Provide the (x, y) coordinate of the cell's center where the given text is located.  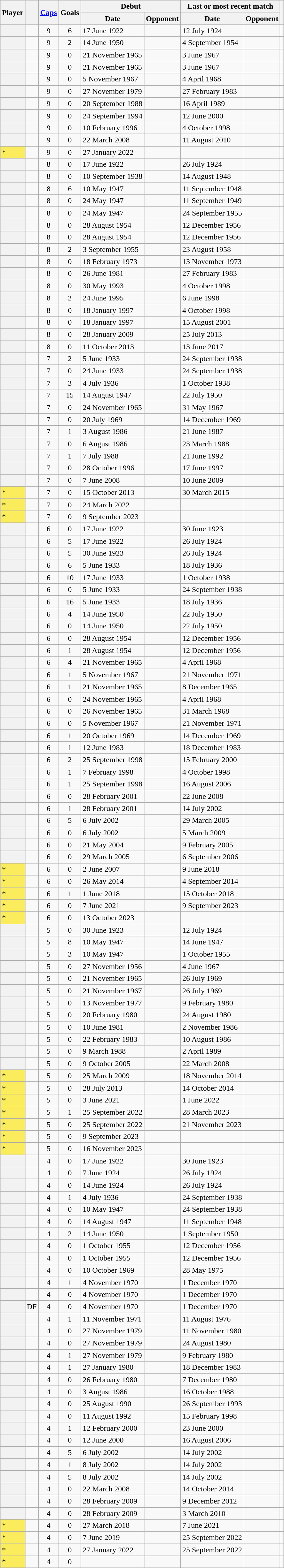
6 September 2006 (212, 857)
1 June 2018 (113, 893)
1 June 2022 (212, 1100)
Caps (49, 12)
4 September 1954 (212, 43)
31 March 1968 (212, 711)
21 June 1987 (212, 432)
15 October 2013 (113, 492)
10 August 1986 (212, 1039)
2 April 1989 (212, 1051)
15 February 1998 (212, 1416)
9 March 1988 (113, 1051)
23 June 2000 (212, 1428)
25 July 2013 (212, 334)
22 June 2008 (212, 796)
23 March 1988 (212, 444)
3 June 2021 (113, 1100)
10 October 1969 (113, 1270)
21 May 2004 (113, 845)
11 August 1992 (113, 1416)
26 September 1993 (212, 1404)
13 June 2017 (212, 346)
25 March 2009 (113, 1076)
24 March 2022 (113, 504)
7 February 1998 (113, 772)
11 August 2010 (212, 140)
3 September 1955 (113, 249)
9 June 2018 (212, 869)
2 November 1986 (212, 1027)
15 August 2001 (212, 322)
10 June 1981 (113, 1027)
14 June 1924 (113, 1185)
30 May 1993 (113, 286)
Goals (70, 12)
16 October 1988 (212, 1392)
14 June 1947 (212, 942)
27 March 2018 (113, 1526)
17 June 1997 (212, 468)
10 September 1938 (113, 177)
14 August 1948 (212, 177)
20 July 1969 (113, 420)
20 October 1969 (113, 735)
5 March 2009 (212, 833)
24 June 1995 (113, 298)
26 November 1965 (113, 711)
6 June 1998 (212, 298)
11 October 2013 (113, 346)
Debut (130, 6)
15 (70, 395)
31 May 1967 (212, 407)
18 November 2014 (212, 1076)
28 July 2013 (113, 1088)
Last or most recent match (230, 6)
1 September 1950 (212, 1234)
2 June 2007 (113, 869)
DF (32, 1307)
11 November 1980 (212, 1331)
23 August 1958 (212, 249)
15 February 2000 (212, 760)
21 November 1967 (113, 991)
11 September 1949 (212, 201)
16 November 2023 (113, 1149)
7 June 1924 (113, 1173)
16 April 1989 (212, 103)
6 August 1986 (113, 444)
24 September 1955 (212, 213)
18 February 1973 (113, 261)
20 February 1980 (113, 1015)
12 February 2000 (113, 1428)
26 May 2014 (113, 881)
25 August 1990 (113, 1404)
4 June 1967 (212, 966)
13 November 1977 (113, 1003)
3 March 2010 (212, 1513)
26 June 1981 (113, 274)
20 September 1988 (113, 103)
30 March 2015 (212, 492)
27 November 1956 (113, 966)
26 February 1980 (113, 1380)
21 November 2023 (212, 1124)
Player (13, 12)
7 June 2008 (113, 480)
22 February 1983 (113, 1039)
15 October 2018 (212, 893)
7 June 2019 (113, 1538)
11 August 1976 (212, 1319)
28 October 1996 (113, 468)
12 June 1983 (113, 748)
10 June 2009 (212, 480)
24 September 1994 (113, 116)
10 February 1996 (113, 128)
10 (70, 578)
28 March 2023 (212, 1112)
4 September 2014 (212, 881)
17 June 1933 (113, 578)
9 December 2012 (212, 1501)
21 June 1992 (212, 456)
9 October 2005 (113, 1064)
24 June 1933 (113, 371)
16 (70, 602)
27 January 1980 (113, 1367)
28 May 1975 (212, 1270)
7 December 1980 (212, 1380)
7 July 1988 (113, 456)
8 December 1965 (212, 687)
9 February 2005 (212, 845)
13 October 2023 (113, 918)
11 November 1971 (113, 1319)
13 November 1973 (212, 261)
28 January 2009 (113, 334)
